Locate the cell with the specified text and output its (x, y) center coordinate. 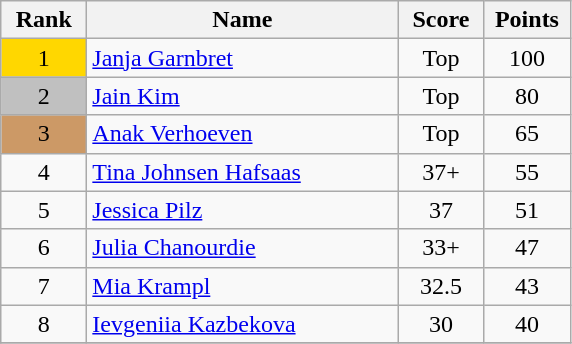
32.5 (441, 286)
40 (527, 324)
43 (527, 286)
80 (527, 96)
Ievgeniia Kazbekova (242, 324)
Points (527, 20)
100 (527, 58)
5 (44, 210)
55 (527, 172)
7 (44, 286)
Mia Krampl (242, 286)
4 (44, 172)
Anak Verhoeven (242, 134)
6 (44, 248)
Score (441, 20)
3 (44, 134)
Rank (44, 20)
2 (44, 96)
1 (44, 58)
Jain Kim (242, 96)
Julia Chanourdie (242, 248)
30 (441, 324)
Janja Garnbret (242, 58)
47 (527, 248)
Name (242, 20)
65 (527, 134)
Jessica Pilz (242, 210)
33+ (441, 248)
37+ (441, 172)
8 (44, 324)
51 (527, 210)
37 (441, 210)
Tina Johnsen Hafsaas (242, 172)
